Identify which cell holds the provided text, then report its (x, y) central coordinate. 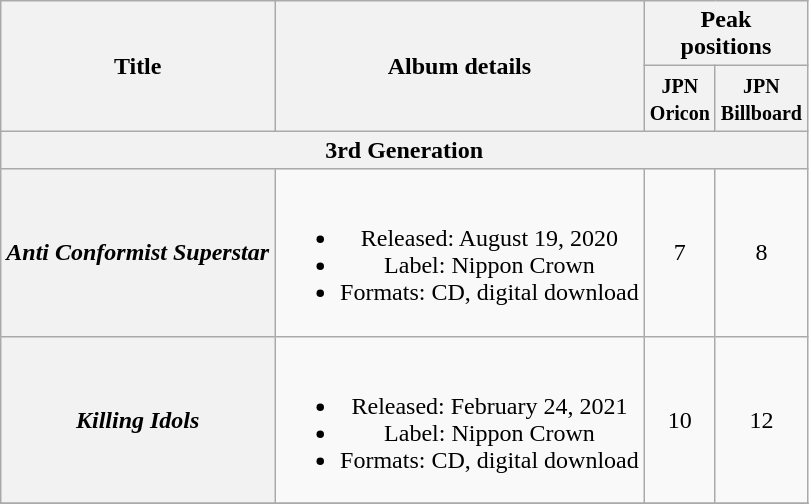
8 (761, 252)
JPNOricon (680, 98)
12 (761, 420)
JPNBillboard (761, 98)
7 (680, 252)
Title (138, 66)
Released: August 19, 2020Label: Nippon CrownFormats: CD, digital download (460, 252)
Killing Idols (138, 420)
Peak positions (726, 34)
3rd Generation (404, 150)
Anti Conformist Superstar (138, 252)
Album details (460, 66)
10 (680, 420)
Released: February 24, 2021Label: Nippon CrownFormats: CD, digital download (460, 420)
